Pinpoint the cell where the given text exists, returning its [X, Y] midpoint coordinate. 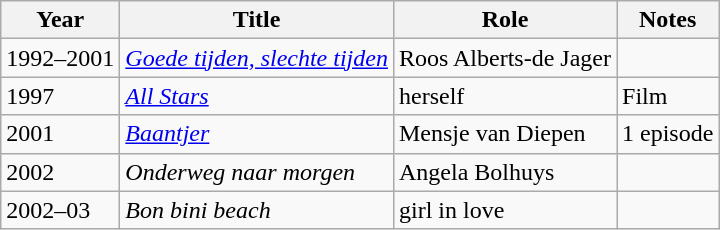
2002–03 [60, 210]
Role [504, 20]
Roos Alberts-de Jager [504, 58]
Film [667, 96]
girl in love [504, 210]
herself [504, 96]
Notes [667, 20]
Onderweg naar morgen [257, 172]
1 episode [667, 134]
1997 [60, 96]
Mensje van Diepen [504, 134]
2001 [60, 134]
Goede tijden, slechte tijden [257, 58]
Title [257, 20]
Angela Bolhuys [504, 172]
All Stars [257, 96]
Year [60, 20]
Bon bini beach [257, 210]
Baantjer [257, 134]
2002 [60, 172]
1992–2001 [60, 58]
